Return [X, Y] of the center of cell containing provided text 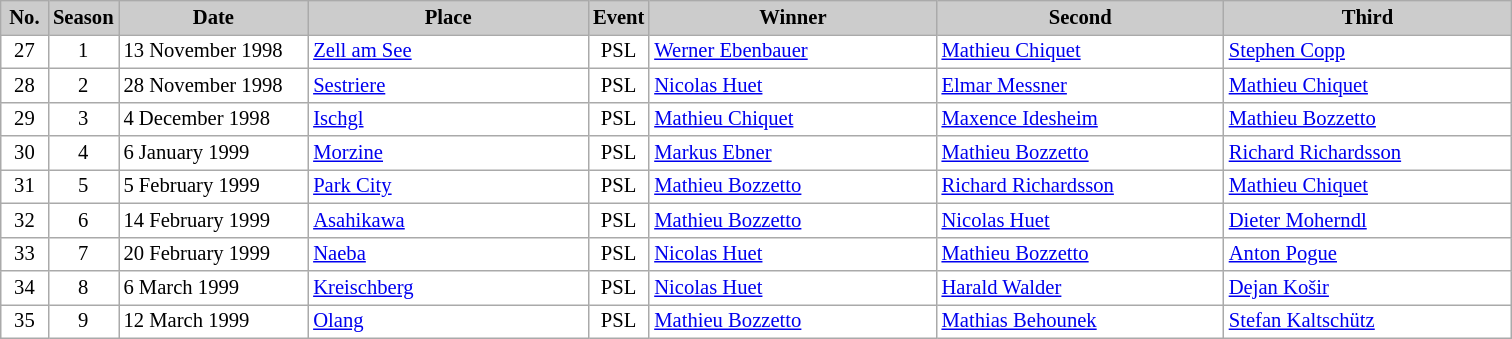
Harald Walder [1080, 287]
6 January 1999 [213, 153]
Werner Ebenbauer [792, 51]
Ischgl [448, 119]
Season [83, 17]
Stefan Kaltschütz [1368, 321]
Zell am See [448, 51]
Markus Ebner [792, 153]
31 [24, 186]
27 [24, 51]
Kreischberg [448, 287]
30 [24, 153]
Event [618, 17]
Morzine [448, 153]
1 [83, 51]
12 March 1999 [213, 321]
28 [24, 85]
34 [24, 287]
5 February 1999 [213, 186]
Elmar Messner [1080, 85]
Asahikawa [448, 220]
2 [83, 85]
8 [83, 287]
28 November 1998 [213, 85]
Third [1368, 17]
Naeba [448, 254]
Sestriere [448, 85]
Dejan Košir [1368, 287]
Dieter Moherndl [1368, 220]
No. [24, 17]
4 [83, 153]
Place [448, 17]
9 [83, 321]
Second [1080, 17]
6 March 1999 [213, 287]
Park City [448, 186]
Mathias Behounek [1080, 321]
13 November 1998 [213, 51]
33 [24, 254]
Stephen Copp [1368, 51]
4 December 1998 [213, 119]
35 [24, 321]
5 [83, 186]
Anton Pogue [1368, 254]
Maxence Idesheim [1080, 119]
3 [83, 119]
32 [24, 220]
Olang [448, 321]
Winner [792, 17]
6 [83, 220]
29 [24, 119]
Date [213, 17]
20 February 1999 [213, 254]
7 [83, 254]
14 February 1999 [213, 220]
